Output the (X, Y) coordinate of the center of the cell containing the given text.  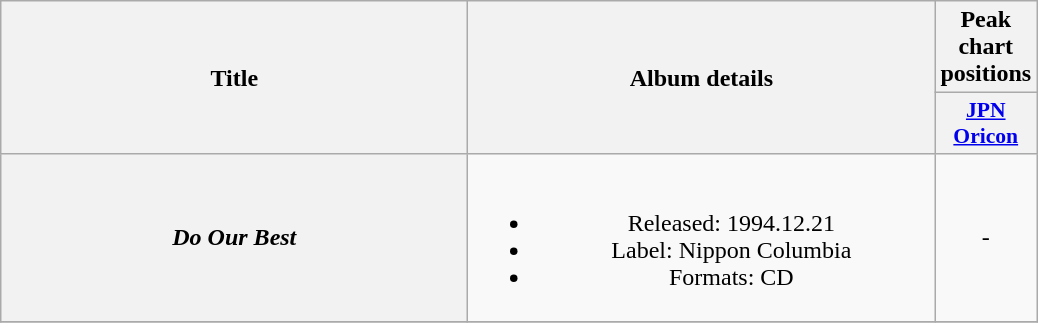
Title (234, 78)
Do Our Best (234, 238)
JPNOricon (986, 124)
- (986, 238)
Released: 1994.12.21Label: Nippon ColumbiaFormats: CD (702, 238)
Peak chart positions (986, 47)
Album details (702, 78)
